Locate the cell with the specified text and output its (X, Y) center coordinate. 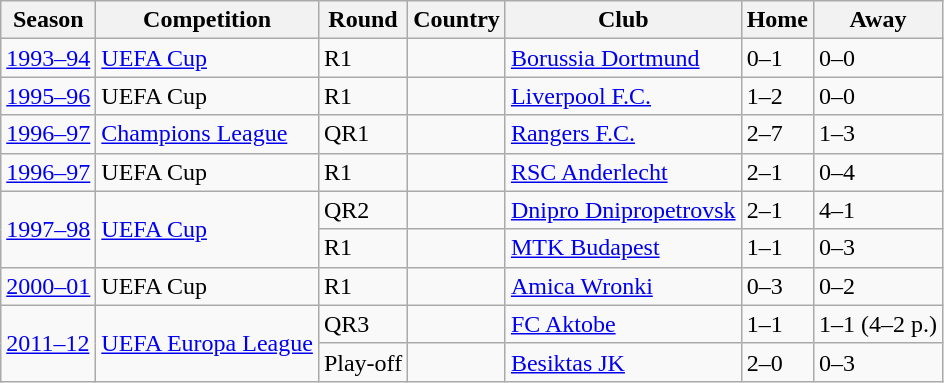
QR3 (362, 324)
Country (457, 20)
2–7 (777, 134)
1–1 (4–2 p.) (878, 324)
Dnipro Dnipropetrovsk (623, 210)
QR2 (362, 210)
Champions League (208, 134)
Besiktas JK (623, 362)
2000–01 (48, 286)
1–2 (777, 96)
Rangers F.C. (623, 134)
Borussia Dortmund (623, 58)
Play-off (362, 362)
0–4 (878, 172)
4–1 (878, 210)
Home (777, 20)
QR1 (362, 134)
Amica Wronki (623, 286)
Away (878, 20)
0–2 (878, 286)
UEFA Europa League (208, 343)
1–3 (878, 134)
1997–98 (48, 229)
1993–94 (48, 58)
FC Aktobe (623, 324)
2–0 (777, 362)
Liverpool F.C. (623, 96)
1995–96 (48, 96)
2011–12 (48, 343)
RSC Anderlecht (623, 172)
Round (362, 20)
Season (48, 20)
Competition (208, 20)
Club (623, 20)
MTK Budapest (623, 248)
0–1 (777, 58)
